Capture the cell that displays the provided text and extract its [X, Y] central coordinate. 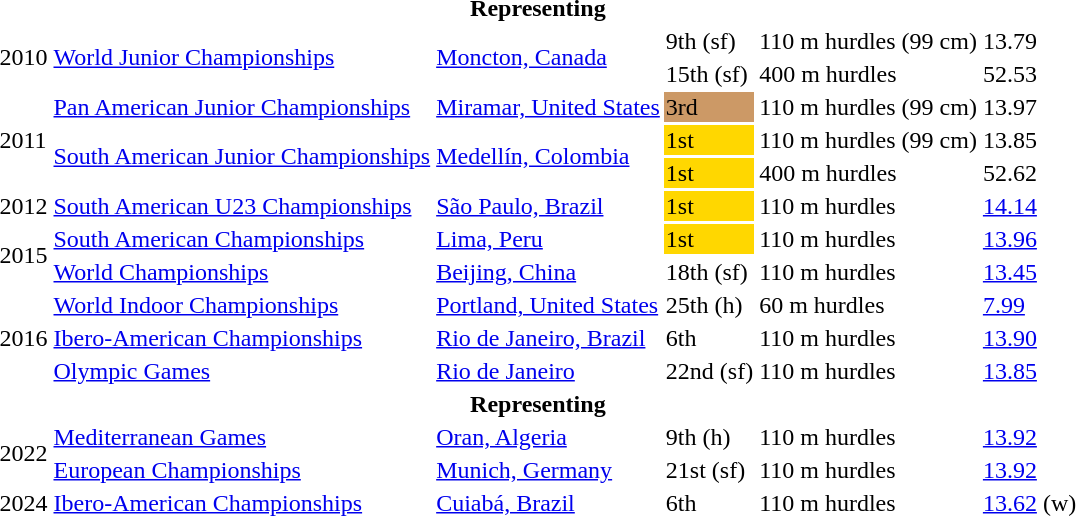
World Indoor Championships [242, 305]
Lima, Peru [548, 239]
6th [709, 338]
Pan American Junior Championships [242, 107]
15th (sf) [709, 74]
25th (h) [709, 305]
3rd [709, 107]
22nd (sf) [709, 371]
21st (sf) [709, 470]
18th (sf) [709, 272]
World Championships [242, 272]
Medellín, Colombia [548, 156]
9th (h) [709, 437]
Moncton, Canada [548, 58]
Rio de Janeiro [548, 371]
Olympic Games [242, 371]
Munich, Germany [548, 470]
South American Junior Championships [242, 156]
World Junior Championships [242, 58]
Beijing, China [548, 272]
60 m hurdles [868, 305]
Miramar, United States [548, 107]
European Championships [242, 470]
Mediterranean Games [242, 437]
São Paulo, Brazil [548, 206]
Oran, Algeria [548, 437]
Portland, United States [548, 305]
Ibero-American Championships [242, 338]
9th (sf) [709, 41]
Rio de Janeiro, Brazil [548, 338]
South American Championships [242, 239]
South American U23 Championships [242, 206]
